Find where the given text appears and provide that cell's center as (X, Y) coordinate. 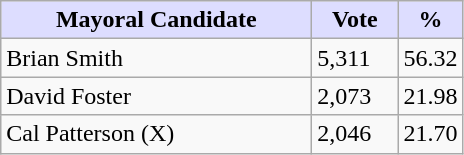
21.98 (430, 96)
Cal Patterson (X) (156, 134)
2,046 (355, 134)
5,311 (355, 58)
2,073 (355, 96)
Brian Smith (156, 58)
Mayoral Candidate (156, 20)
% (430, 20)
21.70 (430, 134)
56.32 (430, 58)
Vote (355, 20)
David Foster (156, 96)
